Return the (X, Y) coordinate for the center point of the cell that contains the specified text.  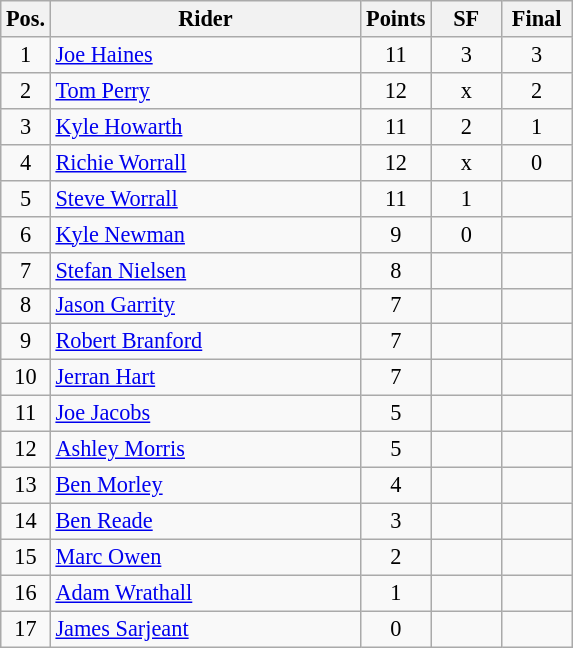
James Sarjeant (205, 629)
Stefan Nielsen (205, 270)
Tom Perry (205, 90)
10 (26, 378)
Joe Jacobs (205, 414)
Joe Haines (205, 55)
Ashley Morris (205, 450)
Jerran Hart (205, 378)
Robert Branford (205, 342)
17 (26, 629)
Points (396, 19)
16 (26, 593)
Steve Worrall (205, 198)
Kyle Howarth (205, 126)
14 (26, 521)
Final (536, 19)
Pos. (26, 19)
Kyle Newman (205, 234)
Rider (205, 19)
Ben Morley (205, 485)
Richie Worrall (205, 162)
13 (26, 485)
SF (466, 19)
Marc Owen (205, 557)
15 (26, 557)
Adam Wrathall (205, 593)
Ben Reade (205, 521)
Jason Garrity (205, 306)
6 (26, 234)
